Output the (x, y) coordinate of the center of the cell containing the given text.  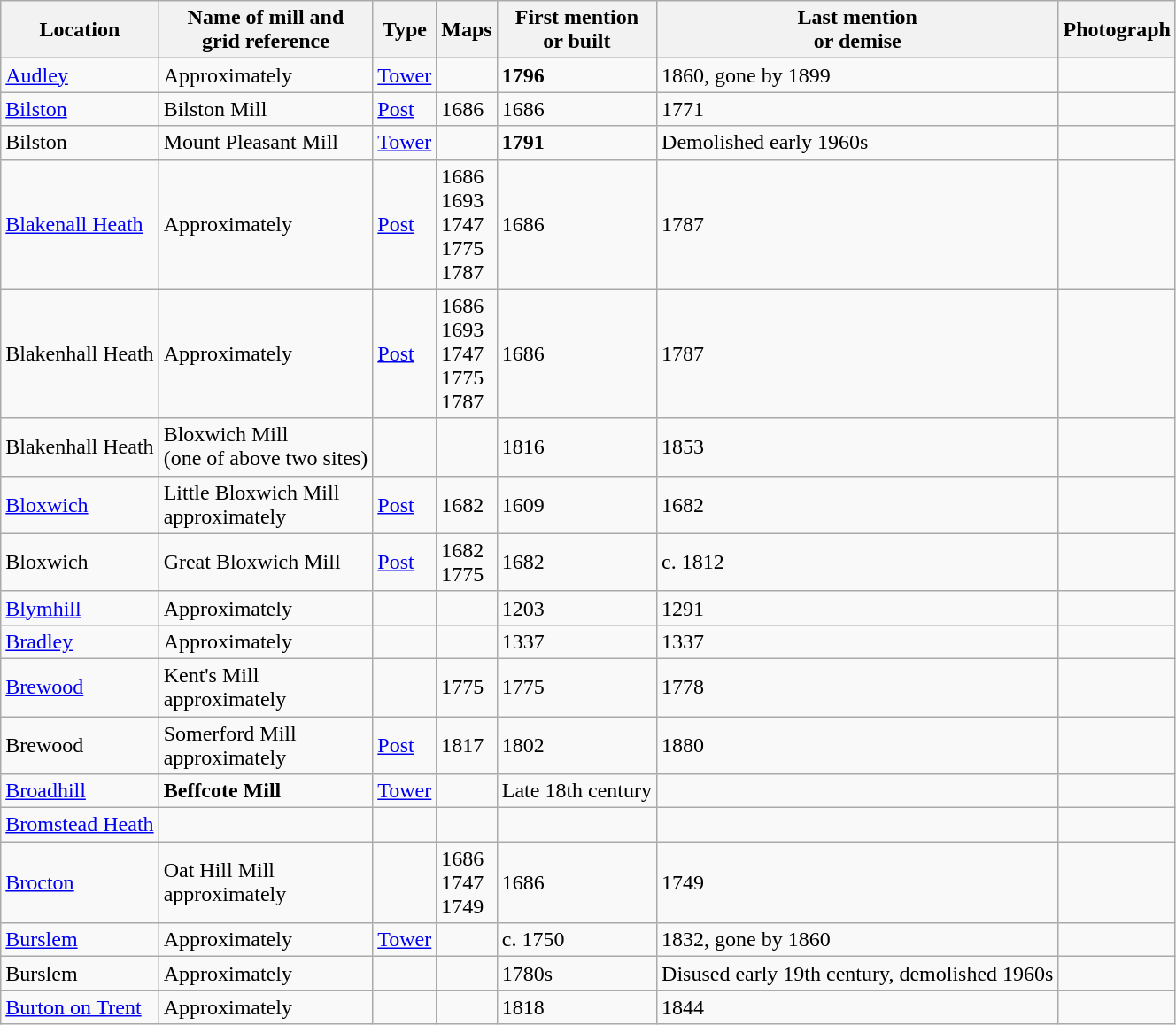
Burton on Trent (80, 1007)
Late 18th century (576, 791)
1780s (576, 974)
1880 (857, 744)
Mount Pleasant Mill (266, 143)
Somerford Millapproximately (266, 744)
Bloxwich Mill(one of above two sites) (266, 446)
16821775 (467, 562)
Little Bloxwich Millapproximately (266, 505)
1817 (467, 744)
1791 (576, 143)
Location (80, 30)
1818 (576, 1007)
Great Bloxwich Mill (266, 562)
1853 (857, 446)
1203 (576, 608)
Name of mill andgrid reference (266, 30)
Last mention or demise (857, 30)
Blakenall Heath (80, 224)
1749 (857, 882)
Brocton (80, 882)
1832, gone by 1860 (857, 940)
1802 (576, 744)
c. 1750 (576, 940)
Blymhill (80, 608)
Type (405, 30)
Bradley (80, 641)
Beffcote Mill (266, 791)
Kent's Millapproximately (266, 687)
168617471749 (467, 882)
c. 1812 (857, 562)
1291 (857, 608)
Broadhill (80, 791)
First mentionor built (576, 30)
Audley (80, 75)
1816 (576, 446)
1609 (576, 505)
Disused early 19th century, demolished 1960s (857, 974)
Bromstead Heath (80, 825)
Bilston Mill (266, 109)
Photograph (1117, 30)
Oat Hill Millapproximately (266, 882)
1796 (576, 75)
1771 (857, 109)
Maps (467, 30)
Demolished early 1960s (857, 143)
1778 (857, 687)
1860, gone by 1899 (857, 75)
1844 (857, 1007)
